Capture the cell that displays the provided text and extract its [x, y] central coordinate. 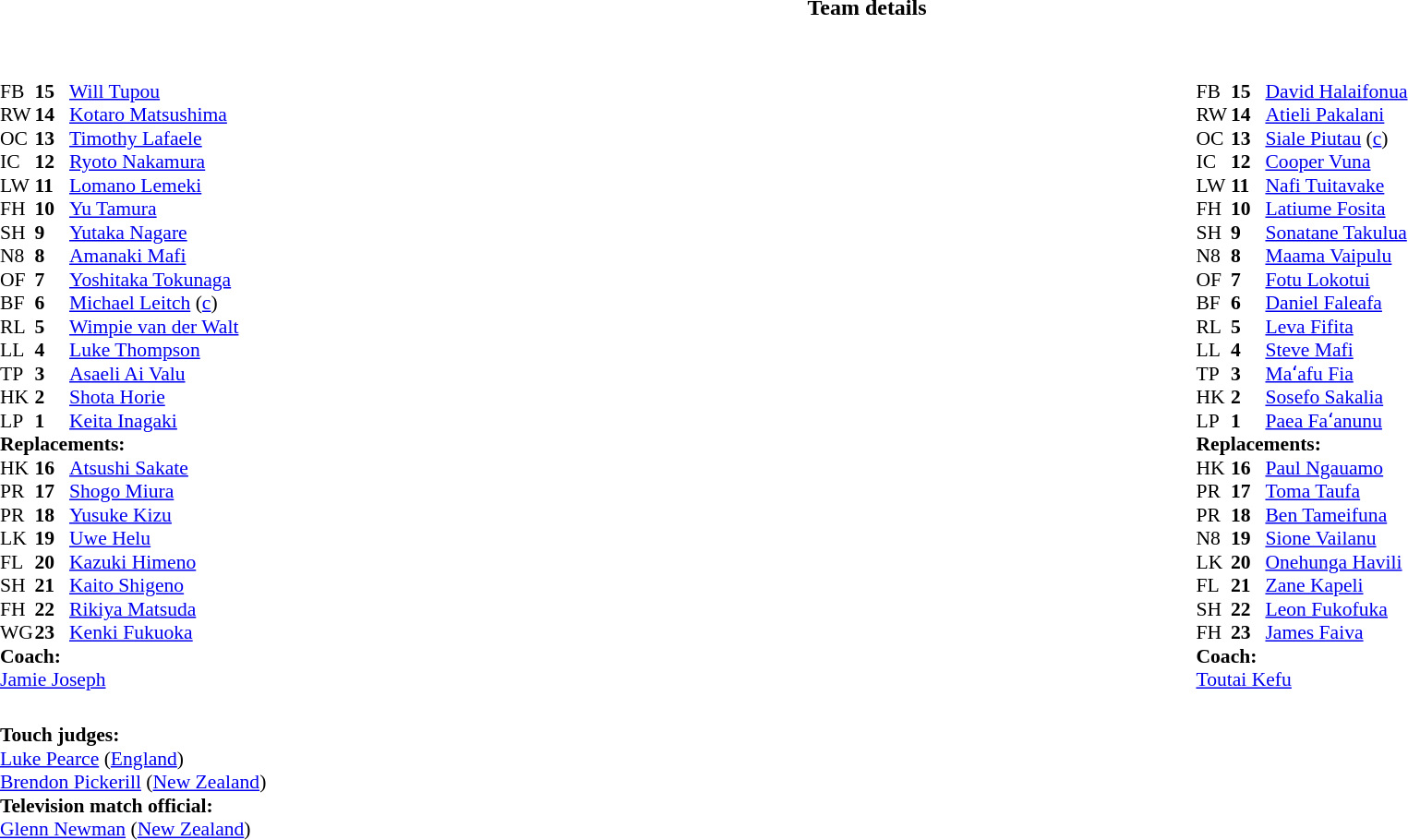
Atsushi Sakate [153, 468]
Paul Ngauamo [1336, 468]
Michael Leitch (c) [153, 304]
Toma Taufa [1336, 492]
Daniel Faleafa [1336, 304]
Lomano Lemeki [153, 186]
Kotaro Matsushima [153, 115]
Cooper Vuna [1336, 162]
Uwe Helu [153, 538]
Asaeli Ai Valu [153, 374]
Kenki Fukuoka [153, 632]
Paea Faʻanunu [1336, 421]
WG [18, 632]
Jamie Joseph [119, 680]
Luke Thompson [153, 350]
Siale Piutau (c) [1336, 138]
Keita Inagaki [153, 421]
Ryoto Nakamura [153, 162]
James Faiva [1336, 632]
Yusuke Kizu [153, 515]
Yoshitaka Tokunaga [153, 280]
Yutaka Nagare [153, 233]
Sione Vailanu [1336, 538]
Rikiya Matsuda [153, 609]
Steve Mafi [1336, 350]
Yu Tamura [153, 210]
Maama Vaipulu [1336, 256]
Wimpie van der Walt [153, 327]
Atieli Pakalani [1336, 115]
Amanaki Mafi [153, 256]
Fotu Lokotui [1336, 280]
Latiume Fosita [1336, 210]
Shogo Miura [153, 492]
Leon Fukofuka [1336, 609]
Maʻafu Fia [1336, 374]
David Halaifonua [1336, 91]
Timothy Lafaele [153, 138]
Leva Fifita [1336, 327]
Kaito Shigeno [153, 586]
Sosefo Sakalia [1336, 398]
Will Tupou [153, 91]
Toutai Kefu [1302, 680]
Ben Tameifuna [1336, 515]
Nafi Tuitavake [1336, 186]
Sonatane Takulua [1336, 233]
Zane Kapeli [1336, 586]
Shota Horie [153, 398]
Onehunga Havili [1336, 562]
Kazuki Himeno [153, 562]
